Return the (X, Y) coordinate for the center point of the cell that contains the specified text.  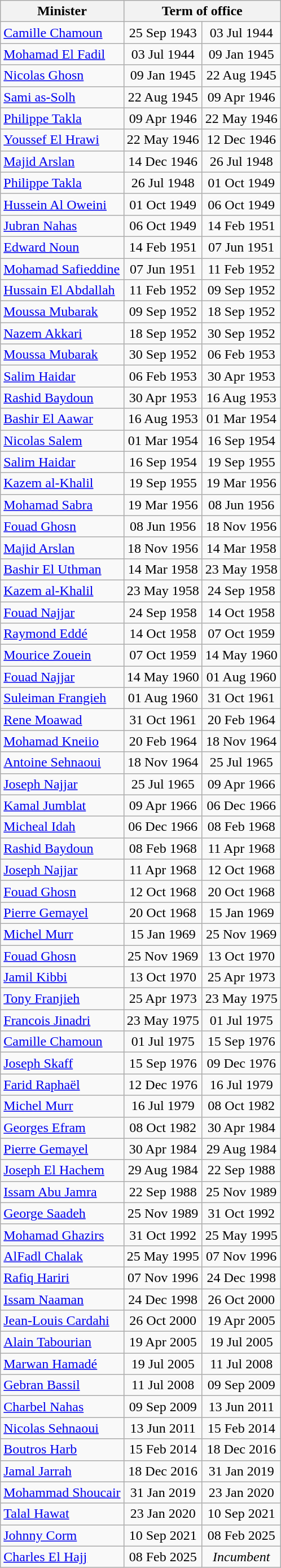
Talal Hawat (62, 1514)
Jamal Jarrah (62, 1471)
Term of office (202, 11)
Francois Jinadri (62, 1020)
Joseph El Hachem (62, 1170)
Marwan Hamadé (62, 1364)
George Saadeh (62, 1213)
Antoine Sehnaoui (62, 763)
14 Dec 1946 (163, 161)
Mohamad Safieddine (62, 269)
Boutros Harb (62, 1450)
Micheal Idah (62, 827)
Charbel Nahas (62, 1407)
Nicolas Salem (62, 441)
12 Dec 1976 (163, 1085)
Hussain El Abdallah (62, 290)
Joseph Skaff (62, 1063)
Incumbent (242, 1557)
Gebran Bassil (62, 1385)
Bashir El Uthman (62, 569)
Mohammad Shoucair (62, 1492)
Minister (62, 11)
Jamil Kibbi (62, 977)
Nicolas Ghosn (62, 76)
Rene Moawad (62, 720)
Nicolas Sehnaoui (62, 1428)
12 Dec 1946 (242, 140)
Mohamad Ghazirs (62, 1235)
Jubran Nahas (62, 226)
Sami as-Solh (62, 97)
Youssef El Hrawi (62, 140)
Issam Abu Jamra (62, 1192)
Georges Efram (62, 1127)
Mohamad Sabra (62, 505)
AlFadl Chalak (62, 1256)
Charles El Hajj (62, 1557)
Rafiq Hariri (62, 1278)
Nazem Akkari (62, 333)
Bashir El Aawar (62, 419)
25 Sep 1943 (163, 33)
Issam Naaman (62, 1299)
Farid Raphaël (62, 1085)
Alain Tabourian (62, 1342)
Tony Franjieh (62, 999)
Edward Noun (62, 247)
Suleiman Frangieh (62, 698)
Mourice Zouein (62, 655)
Kamal Jumblat (62, 805)
Mohamad Kneiio (62, 741)
Hussein Al Oweini (62, 204)
Mohamad El Fadil (62, 54)
Raymond Eddé (62, 634)
Jean-Louis Cardahi (62, 1321)
Johnny Corm (62, 1535)
09 Dec 1976 (242, 1063)
